Return the [X, Y] coordinate for the center point of the cell that contains the specified text.  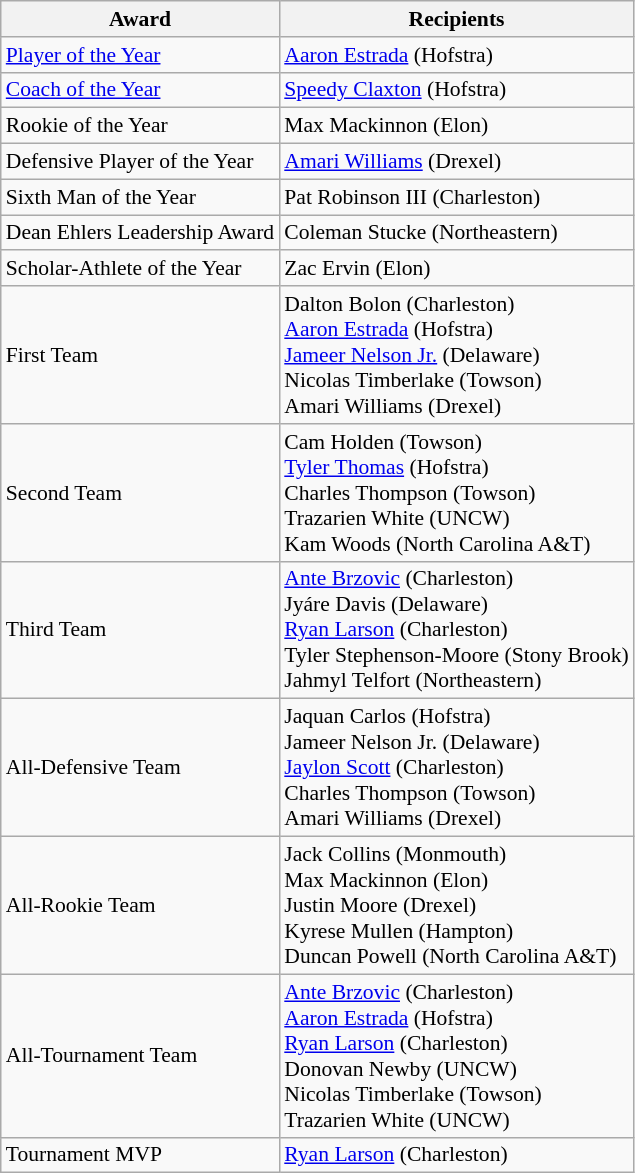
Third Team [140, 630]
Scholar-Athlete of the Year [140, 269]
Tournament MVP [140, 1155]
Ante Brzovic (Charleston) Aaron Estrada (Hofstra) Ryan Larson (Charleston) Donovan Newby (UNCW) Nicolas Timberlake (Towson)Trazarien White (UNCW) [456, 1056]
Speedy Claxton (Hofstra) [456, 90]
Amari Williams (Drexel) [456, 162]
Second Team [140, 493]
Ante Brzovic (Charleston) Jyáre Davis (Delaware) Ryan Larson (Charleston) Tyler Stephenson-Moore (Stony Brook) Jahmyl Telfort (Northeastern) [456, 630]
Dalton Bolon (Charleston) Aaron Estrada (Hofstra) Jameer Nelson Jr. (Delaware) Nicolas Timberlake (Towson) Amari Williams (Drexel) [456, 355]
Ryan Larson (Charleston) [456, 1155]
Recipients [456, 19]
First Team [140, 355]
Zac Ervin (Elon) [456, 269]
Pat Robinson III (Charleston) [456, 197]
Rookie of the Year [140, 126]
Player of the Year [140, 55]
Award [140, 19]
Cam Holden (Towson) Tyler Thomas (Hofstra) Charles Thompson (Towson) Trazarien White (UNCW) Kam Woods (North Carolina A&T) [456, 493]
Coach of the Year [140, 90]
Defensive Player of the Year [140, 162]
Jaquan Carlos (Hofstra) Jameer Nelson Jr. (Delaware) Jaylon Scott (Charleston) Charles Thompson (Towson) Amari Williams (Drexel) [456, 768]
Sixth Man of the Year [140, 197]
All-Defensive Team [140, 768]
Dean Ehlers Leadership Award [140, 233]
All-Tournament Team [140, 1056]
Jack Collins (Monmouth) Max Mackinnon (Elon) Justin Moore (Drexel) Kyrese Mullen (Hampton) Duncan Powell (North Carolina A&T) [456, 906]
All-Rookie Team [140, 906]
Coleman Stucke (Northeastern) [456, 233]
Aaron Estrada (Hofstra) [456, 55]
Max Mackinnon (Elon) [456, 126]
